Pinpoint the cell where the given text exists, returning its [X, Y] midpoint coordinate. 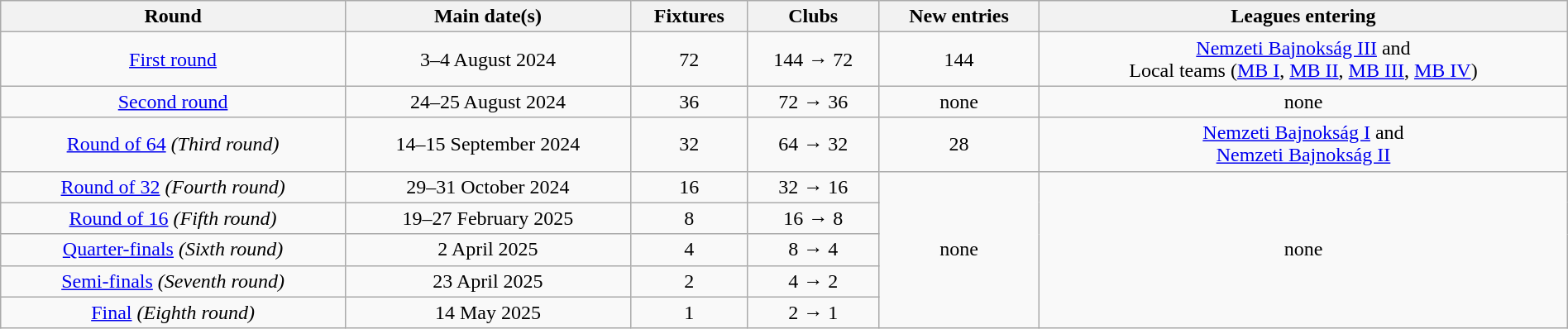
2 [689, 281]
Quarter-finals (Sixth round) [174, 250]
Round of 16 (Fifth round) [174, 218]
Fixtures [689, 17]
1 [689, 312]
16 → 8 [813, 218]
4 [689, 250]
14 May 2025 [488, 312]
Semi-finals (Seventh round) [174, 281]
Second round [174, 102]
2 → 1 [813, 312]
29–31 October 2024 [488, 187]
32 → 16 [813, 187]
72 → 36 [813, 102]
16 [689, 187]
19–27 February 2025 [488, 218]
Main date(s) [488, 17]
Round [174, 17]
Final (Eighth round) [174, 312]
8 [689, 218]
2 April 2025 [488, 250]
64 → 32 [813, 144]
Leagues entering [1303, 17]
Clubs [813, 17]
4 → 2 [813, 281]
New entries [958, 17]
144 → 72 [813, 60]
32 [689, 144]
First round [174, 60]
28 [958, 144]
Round of 64 (Third round) [174, 144]
36 [689, 102]
24–25 August 2024 [488, 102]
14–15 September 2024 [488, 144]
Nemzeti Bajnokság III andLocal teams (MB I, MB II, MB III, MB IV) [1303, 60]
Round of 32 (Fourth round) [174, 187]
144 [958, 60]
72 [689, 60]
8 → 4 [813, 250]
Nemzeti Bajnokság I andNemzeti Bajnokság II [1303, 144]
3–4 August 2024 [488, 60]
23 April 2025 [488, 281]
